Provide the (X, Y) coordinate of the cell's center where the given text is located.  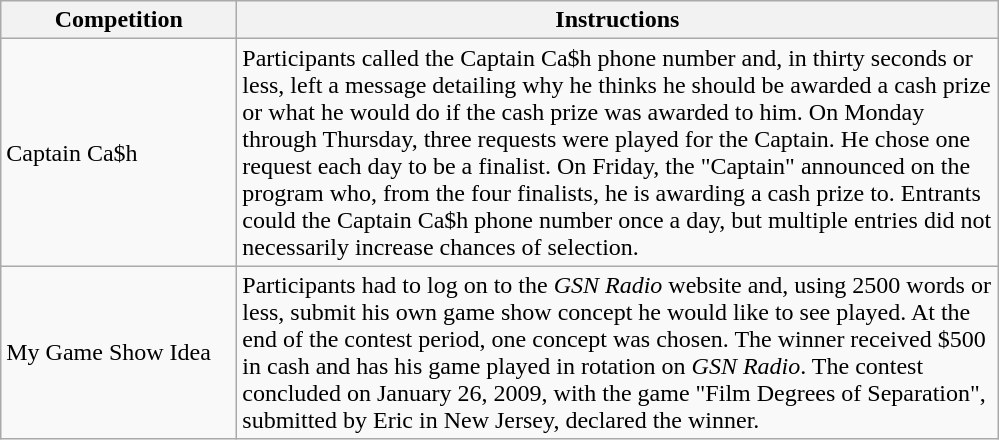
Instructions (618, 20)
My Game Show Idea (119, 352)
Captain Ca$h (119, 152)
Competition (119, 20)
